Determine the [X, Y] coordinate at the center of the cell enclosing the given text.  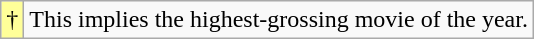
† [12, 20]
This implies the highest-grossing movie of the year. [279, 20]
